Scan for the cell matching the given text and deliver its [x, y] coordinate at center. 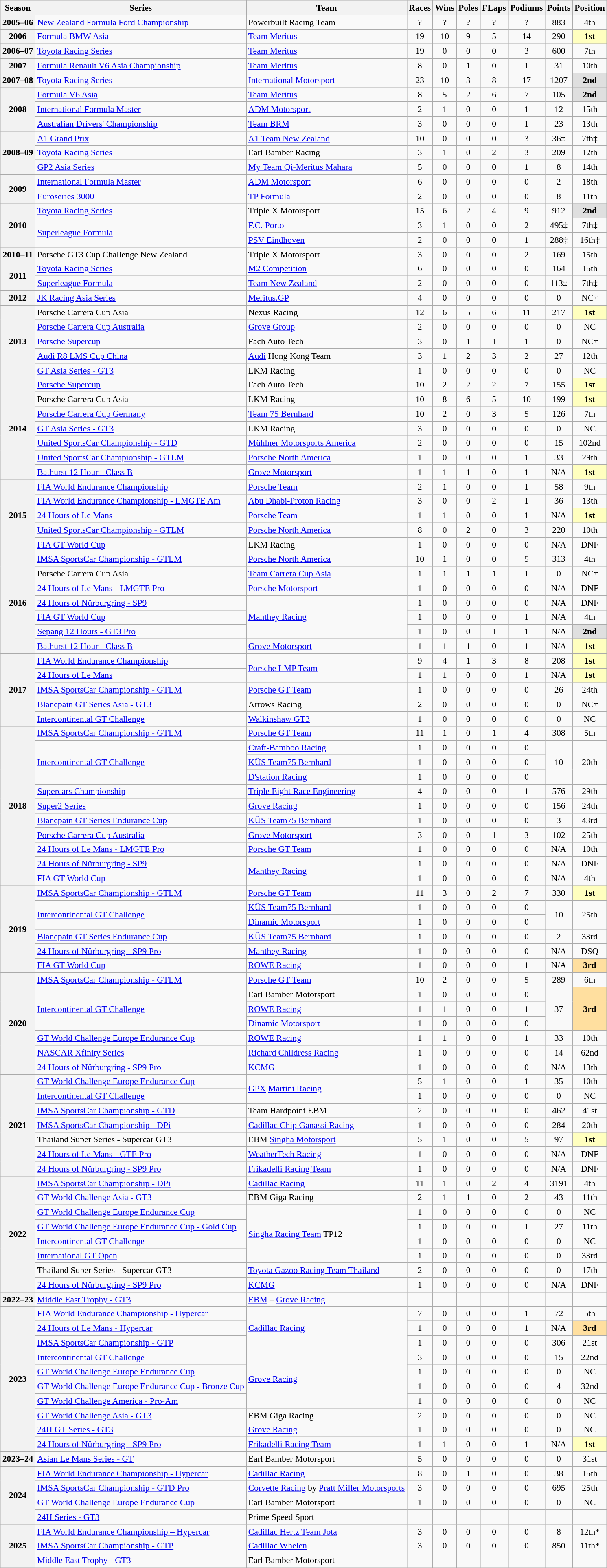
2010 [18, 226]
Euroseries 3000 [140, 196]
17th [589, 1271]
GT World Challenge Europe Endurance Cup - Bronze Cup [140, 1387]
97 [559, 1140]
2009 [18, 189]
Porsche Carrera Cup Germany [140, 414]
21st [589, 1343]
169 [559, 255]
38 [559, 1473]
2024 [18, 1495]
International GT Open [140, 1256]
Team Hardpoint EBM [327, 1111]
Cadillac Hertz Team Jota [327, 1532]
Audi R8 LMS Cup China [140, 356]
Team Carrera Cup Asia [327, 574]
Singha Racing Team TP12 [327, 1234]
12th* [589, 1532]
2019 [18, 929]
Blancpain GT Series Asia - GT3 [140, 704]
Audi Hong Kong Team [327, 356]
Asian Le Mans Series - GT [140, 1459]
43rd [589, 820]
9th [589, 487]
290 [559, 37]
NASCAR Xfinity Series [140, 1053]
New Zealand Formula Ford Championship [140, 22]
Podiums [527, 8]
Formula V6 Asia [140, 95]
31st [589, 1459]
912 [559, 211]
24H GT Series - GT3 [140, 1430]
330 [559, 893]
2017 [18, 690]
D'station Racing [327, 777]
18th [589, 182]
JK Racing Asia Series [140, 298]
126 [559, 414]
Richard Childress Racing [327, 1053]
Australian Drivers' Championship [140, 124]
WeatherTech Racing [327, 1155]
GT World Challenge Europe Endurance Cup - Gold Cup [140, 1227]
105 [559, 95]
Powerbuilt Racing Team [327, 22]
Poles [468, 8]
576 [559, 792]
199 [559, 400]
850 [559, 1546]
6th [589, 980]
Prime Speed Sport [327, 1517]
Nexus Racing [327, 312]
Toyota Gazoo Racing Team Thailand [327, 1271]
313 [559, 559]
217 [559, 312]
DSQ [589, 951]
Team New Zealand [327, 284]
288‡ [559, 240]
International Motorsport [327, 80]
GP2 Asia Series [140, 167]
FLaps [494, 8]
FIA World Endurance Championship - LMGTE Am [140, 501]
Abu Dhabi-Proton Racing [327, 501]
Craft-Bamboo Racing [327, 748]
Supercars Championship [140, 792]
3191 [559, 1183]
102nd [589, 443]
600 [559, 51]
883 [559, 22]
Team [327, 8]
2025 [18, 1546]
Mühlner Motorsports America [327, 443]
24 Hours of Le Mans - GTE Pro [140, 1155]
102 [559, 835]
United SportsCar Championship - GTD [140, 443]
164 [559, 269]
Cadillac Whelen [327, 1546]
A1 Grand Prix [140, 139]
IMSA SportsCar Championship - GTD Pro [140, 1488]
A1 Team New Zealand [327, 139]
IMSA SportsCar Championship - GTD [140, 1111]
2011 [18, 276]
2014 [18, 429]
11th* [589, 1546]
22nd [589, 1357]
43 [559, 1198]
Meritus.GP [327, 298]
2020 [18, 1023]
2005–06 [18, 22]
695 [559, 1488]
495‡ [559, 226]
31 [559, 66]
Races [420, 8]
2012 [18, 298]
155 [559, 385]
Earl Bamber Racing [327, 153]
32nd [589, 1387]
37 [559, 1009]
Porsche GT3 Cup Challenge New Zealand [140, 255]
2006–07 [18, 51]
220 [559, 530]
Season [18, 8]
58 [559, 487]
Formula BMW Asia [140, 37]
EBM – Grove Racing [327, 1300]
Triple Eight Race Engineering [327, 792]
Porsche Motorsport [327, 588]
156 [559, 806]
36 [559, 501]
2018 [18, 806]
Sepang 12 Hours - GT3 Pro [140, 632]
Grove Group [327, 327]
Cadillac Chip Ganassi Racing [327, 1125]
2021 [18, 1125]
My Team Qi-Meritus Mahara [327, 167]
Corvette Racing by Pratt Miller Motorsports [327, 1488]
35 [559, 1082]
M2 Competition [327, 269]
289 [559, 980]
GT World Challenge America - Pro-Am [140, 1401]
2010–11 [18, 255]
26 [559, 690]
Series [140, 8]
Arrows Racing [327, 704]
113‡ [559, 284]
2008–09 [18, 153]
24 Hours of Le Mans - Hypercar [140, 1328]
14th [589, 167]
Porsche LMP Team [327, 668]
16th‡ [589, 240]
Walkinshaw GT3 [327, 719]
2007 [18, 66]
2016 [18, 603]
2015 [18, 516]
41st [589, 1111]
208 [559, 661]
62nd [589, 1053]
F.C. Porto [327, 226]
2013 [18, 341]
TP Formula [327, 196]
GPX Martini Racing [327, 1089]
2022 [18, 1234]
209 [559, 153]
1207 [559, 80]
2023–24 [18, 1459]
306 [559, 1343]
2008 [18, 109]
284 [559, 1125]
24H Series - GT3 [140, 1517]
Position [589, 8]
36‡ [559, 139]
2007–08 [18, 80]
Team BRM [327, 124]
Points [559, 8]
Formula Renault V6 Asia Championship [140, 66]
2023 [18, 1379]
FIA World Endurance Championship – Hypercar [140, 1532]
308 [559, 733]
PSV Eindhoven [327, 240]
Super2 Series [140, 806]
EBM Singha Motorsport [327, 1140]
462 [559, 1111]
Wins [445, 8]
2006 [18, 37]
2022–23 [18, 1300]
72 [559, 1314]
17 [527, 80]
Team 75 Bernhard [327, 414]
